Return the (x, y) coordinate for the center point of the cell that contains the specified text.  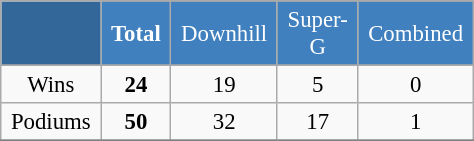
Downhill (224, 34)
0 (416, 85)
50 (136, 122)
Wins (51, 85)
Super-G (318, 34)
24 (136, 85)
19 (224, 85)
17 (318, 122)
Total (136, 34)
32 (224, 122)
Podiums (51, 122)
1 (416, 122)
Combined (416, 34)
5 (318, 85)
